Return the [x, y] coordinate for the center point of the cell that contains the specified text.  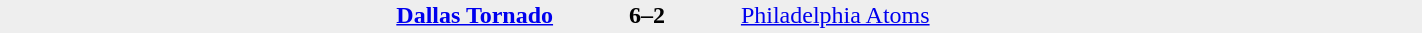
Dallas Tornado [384, 15]
Philadelphia Atoms [910, 15]
6–2 [648, 15]
